Scan for the cell matching the given text and deliver its (x, y) coordinate at center. 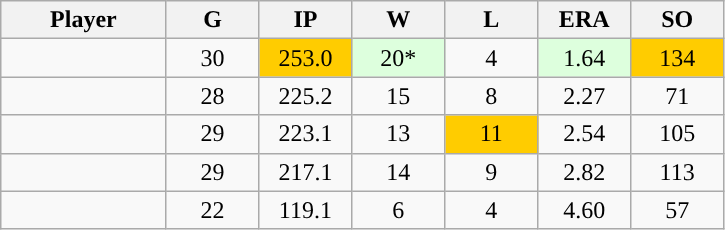
ERA (584, 20)
28 (212, 96)
4.60 (584, 210)
134 (678, 58)
14 (398, 172)
L (492, 20)
225.2 (306, 96)
105 (678, 134)
13 (398, 134)
IP (306, 20)
253.0 (306, 58)
W (398, 20)
2.82 (584, 172)
22 (212, 210)
30 (212, 58)
15 (398, 96)
G (212, 20)
8 (492, 96)
11 (492, 134)
71 (678, 96)
223.1 (306, 134)
2.54 (584, 134)
1.64 (584, 58)
119.1 (306, 210)
2.27 (584, 96)
217.1 (306, 172)
57 (678, 210)
20* (398, 58)
Player (84, 20)
9 (492, 172)
SO (678, 20)
113 (678, 172)
6 (398, 210)
